Locate the cell with the specified text and output its (x, y) center coordinate. 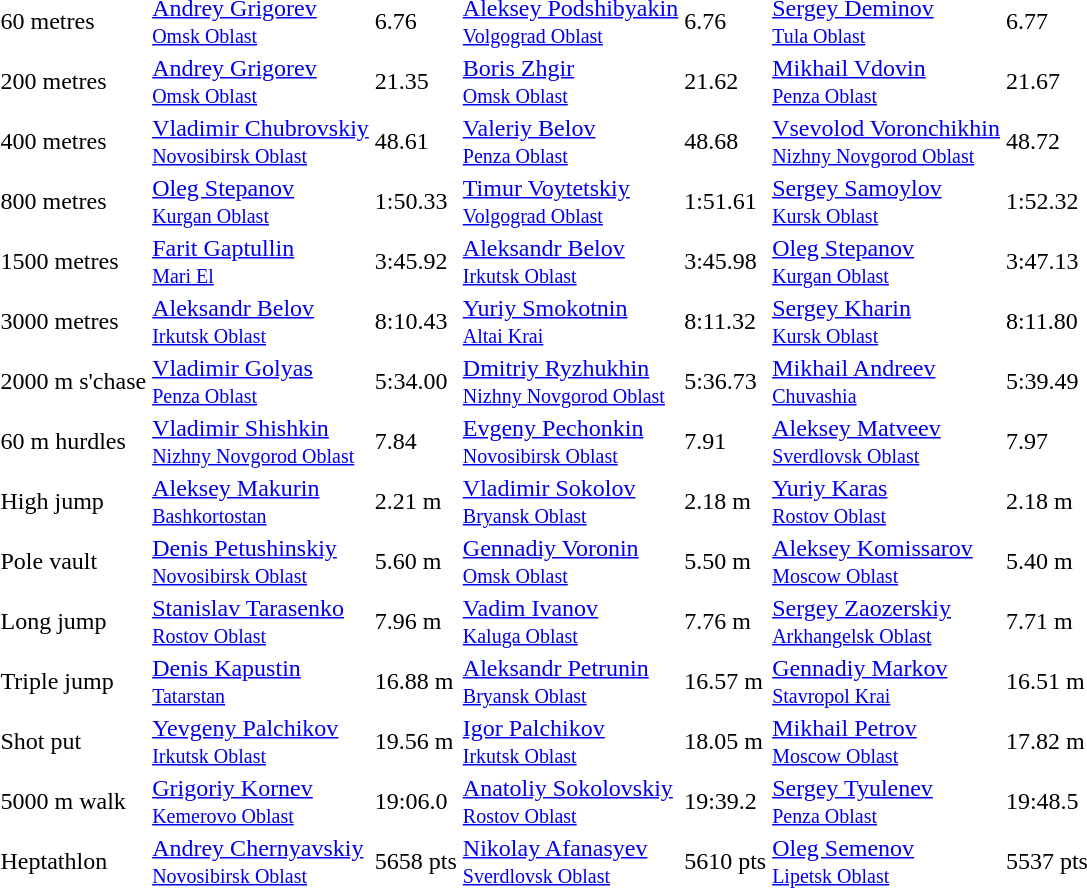
1:50.33 (416, 202)
Sergey KharinKursk Oblast (886, 322)
Aleksey KomissarovMoscow Oblast (886, 562)
Gennadiy MarkovStavropol Krai (886, 682)
5:34.00 (416, 382)
3:45.98 (726, 262)
Stanislav TarasenkoRostov Oblast (261, 622)
Vadim IvanovKaluga Oblast (570, 622)
Denis PetushinskiyNovosibirsk Oblast (261, 562)
19.56 m (416, 742)
Yevgeny PalchikovIrkutsk Oblast (261, 742)
Yuriy SmokotninAltai Krai (570, 322)
Vladimir GolyasPenza Oblast (261, 382)
16.57 m (726, 682)
5.50 m (726, 562)
Timur VoytetskiyVolgograd Oblast (570, 202)
Sergey ZaozerskiyArkhangelsk Oblast (886, 622)
Evgeny PechonkinNovosibirsk Oblast (570, 442)
18.05 m (726, 742)
1:51.61 (726, 202)
Aleksandr PetruninBryansk Oblast (570, 682)
7.91 (726, 442)
Igor PalchikovIrkutsk Oblast (570, 742)
48.68 (726, 142)
Sergey TyulenevPenza Oblast (886, 802)
16.88 m (416, 682)
3:45.92 (416, 262)
Mikhail AndreevChuvashia (886, 382)
Aleksey MatveevSverdlovsk Oblast (886, 442)
2.21 m (416, 502)
21.35 (416, 82)
Farit GaptullinMari El (261, 262)
Vsevolod VoronchikhinNizhny Novgorod Oblast (886, 142)
Gennadiy VoroninOmsk Oblast (570, 562)
Grigoriy KornevKemerovo Oblast (261, 802)
5.60 m (416, 562)
Mikhail VdovinPenza Oblast (886, 82)
Yuriy KarasRostov Oblast (886, 502)
19:39.2 (726, 802)
8:10.43 (416, 322)
Vladimir ChubrovskiyNovosibirsk Oblast (261, 142)
2.18 m (726, 502)
Sergey SamoylovKursk Oblast (886, 202)
Anatoliy SokolovskiyRostov Oblast (570, 802)
21.62 (726, 82)
Vladimir ShishkinNizhny Novgorod Oblast (261, 442)
8:11.32 (726, 322)
Aleksey MakurinBashkortostan (261, 502)
Vladimir SokolovBryansk Oblast (570, 502)
Valeriy BelovPenza Oblast (570, 142)
7.84 (416, 442)
Denis KapustinTatarstan (261, 682)
Boris ZhgirOmsk Oblast (570, 82)
7.96 m (416, 622)
Mikhail PetrovMoscow Oblast (886, 742)
5:36.73 (726, 382)
19:06.0 (416, 802)
48.61 (416, 142)
Dmitriy RyzhukhinNizhny Novgorod Oblast (570, 382)
7.76 m (726, 622)
Andrey GrigorevOmsk Oblast (261, 82)
